Return (x, y) of the center of cell containing provided text 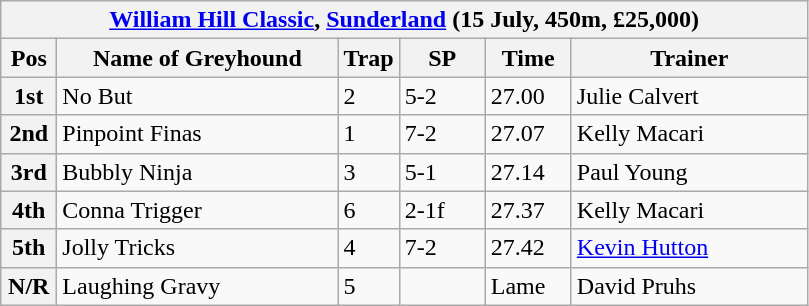
Julie Calvert (689, 96)
David Pruhs (689, 286)
William Hill Classic, Sunderland (15 July, 450m, £25,000) (404, 20)
2-1f (442, 210)
Time (528, 58)
3rd (29, 172)
Trap (368, 58)
3 (368, 172)
5-2 (442, 96)
5-1 (442, 172)
Jolly Tricks (198, 248)
2nd (29, 134)
5 (368, 286)
Laughing Gravy (198, 286)
5th (29, 248)
Pos (29, 58)
Bubbly Ninja (198, 172)
4th (29, 210)
Name of Greyhound (198, 58)
27.00 (528, 96)
Pinpoint Finas (198, 134)
2 (368, 96)
Lame (528, 286)
6 (368, 210)
27.14 (528, 172)
27.07 (528, 134)
Conna Trigger (198, 210)
Kevin Hutton (689, 248)
No But (198, 96)
27.42 (528, 248)
27.37 (528, 210)
SP (442, 58)
4 (368, 248)
Trainer (689, 58)
1 (368, 134)
Paul Young (689, 172)
1st (29, 96)
N/R (29, 286)
